Provide the (x, y) coordinate of the cell's center where the given text is located.  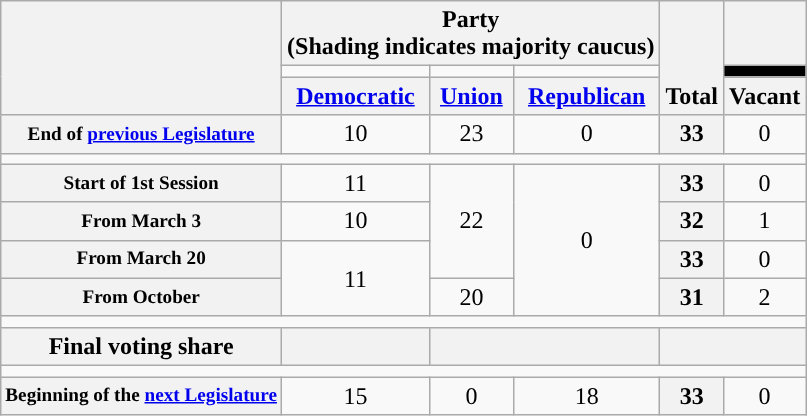
Final voting share (142, 346)
23 (471, 134)
From March 20 (142, 259)
31 (692, 297)
Democratic (356, 96)
22 (471, 221)
Republican (586, 96)
End of previous Legislature (142, 134)
Beginning of the next Legislature (142, 395)
18 (586, 395)
20 (471, 297)
Union (471, 96)
32 (692, 221)
Total (692, 58)
15 (356, 395)
From October (142, 297)
1 (764, 221)
2 (764, 297)
From March 3 (142, 221)
Party (Shading indicates majority caucus) (471, 34)
Vacant (764, 96)
Start of 1st Session (142, 183)
